Locate the cell with the specified text and output its (X, Y) center coordinate. 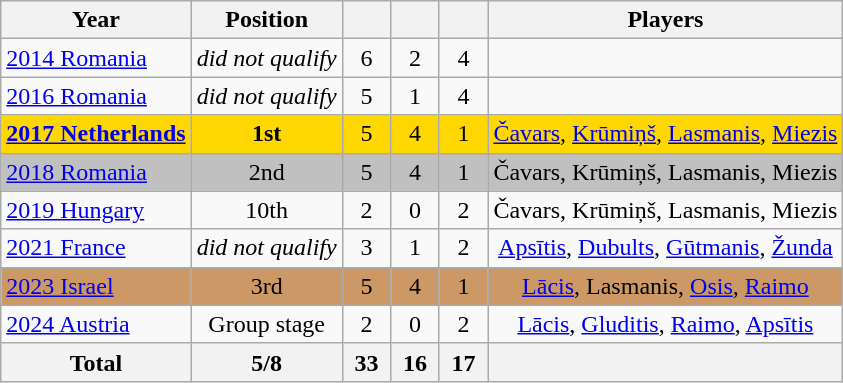
3rd (266, 286)
Group stage (266, 324)
2023 Israel (96, 286)
6 (366, 58)
2024 Austria (96, 324)
Lācis, Lasmanis, Osis, Raimo (666, 286)
16 (416, 362)
Total (96, 362)
Lācis, Gluditis, Raimo, Apsītis (666, 324)
5/8 (266, 362)
17 (464, 362)
10th (266, 210)
2019 Hungary (96, 210)
2021 France (96, 248)
33 (366, 362)
2018 Romania (96, 172)
Position (266, 20)
Apsītis, Dubults, Gūtmanis, Žunda (666, 248)
2017 Netherlands (96, 134)
Players (666, 20)
2nd (266, 172)
1st (266, 134)
3 (366, 248)
Year (96, 20)
2016 Romania (96, 96)
2014 Romania (96, 58)
